Output the [x, y] coordinate of the center of the cell containing the given text.  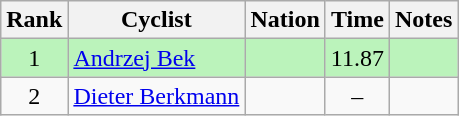
Dieter Berkmann [156, 96]
Cyclist [156, 20]
Rank [34, 20]
1 [34, 58]
Andrzej Bek [156, 58]
11.87 [357, 58]
Nation [285, 20]
Notes [423, 20]
– [357, 96]
Time [357, 20]
2 [34, 96]
